Return the [X, Y] coordinate for the center point of the cell that contains the specified text.  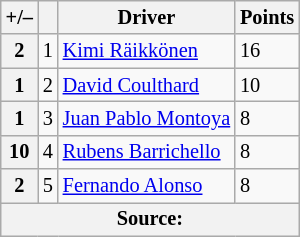
Driver [146, 17]
16 [267, 51]
5 [48, 186]
Points [267, 17]
Kimi Räikkönen [146, 51]
Source: [150, 219]
+/– [20, 17]
4 [48, 152]
Rubens Barrichello [146, 152]
3 [48, 118]
Fernando Alonso [146, 186]
David Coulthard [146, 85]
Juan Pablo Montoya [146, 118]
